Provide the [x, y] coordinate of the cell's center where the given text is located.  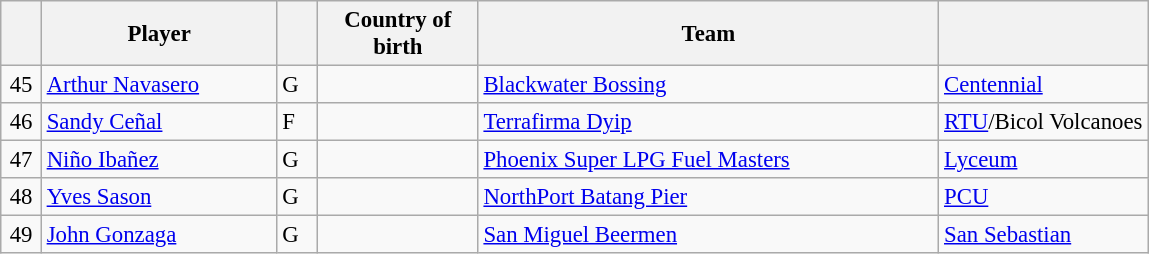
Arthur Navasero [159, 85]
San Miguel Beermen [708, 235]
Blackwater Bossing [708, 85]
Country of birth [398, 34]
Sandy Ceñal [159, 122]
Team [708, 34]
San Sebastian [1044, 235]
47 [22, 160]
Player [159, 34]
John Gonzaga [159, 235]
Yves Sason [159, 197]
Terrafirma Dyip [708, 122]
NorthPort Batang Pier [708, 197]
48 [22, 197]
45 [22, 85]
PCU [1044, 197]
RTU/Bicol Volcanoes [1044, 122]
49 [22, 235]
Phoenix Super LPG Fuel Masters [708, 160]
46 [22, 122]
Niño Ibañez [159, 160]
F [298, 122]
Centennial [1044, 85]
Lyceum [1044, 160]
